Locate the cell with the specified text and output its [x, y] center coordinate. 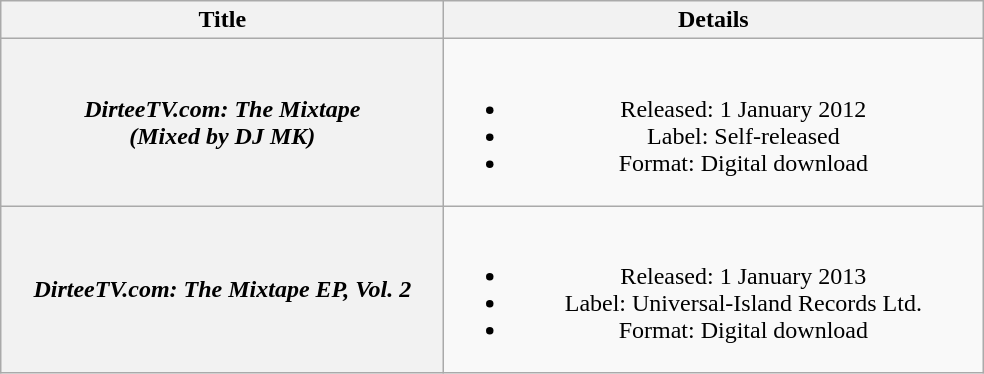
Title [222, 20]
DirteeTV.com: The Mixtape(Mixed by DJ MK) [222, 122]
Released: 1 January 2012Label: Self-releasedFormat: Digital download [714, 122]
Details [714, 20]
Released: 1 January 2013Label: Universal-Island Records Ltd.Format: Digital download [714, 290]
DirteeTV.com: The Mixtape EP, Vol. 2 [222, 290]
